Detect which cell encompasses the target text, then output its (x, y) center coordinate. 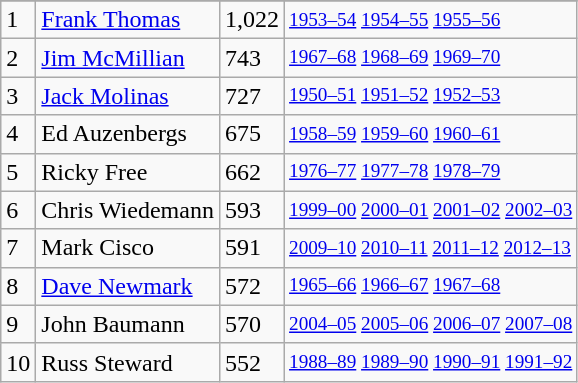
Jim McMillian (128, 58)
8 (18, 286)
572 (252, 286)
1953–54 1954–55 1955–56 (431, 20)
1958–59 1959–60 1960–61 (431, 134)
5 (18, 172)
1965–66 1966–67 1967–68 (431, 286)
1967–68 1968–69 1969–70 (431, 58)
Jack Molinas (128, 96)
675 (252, 134)
6 (18, 210)
1,022 (252, 20)
Chris Wiedemann (128, 210)
Mark Cisco (128, 248)
Frank Thomas (128, 20)
1988–89 1989–90 1990–91 1991–92 (431, 362)
9 (18, 324)
662 (252, 172)
2009–10 2010–11 2011–12 2012–13 (431, 248)
7 (18, 248)
Ed Auzenbergs (128, 134)
3 (18, 96)
Russ Steward (128, 362)
4 (18, 134)
593 (252, 210)
1976–77 1977–78 1978–79 (431, 172)
2004–05 2005–06 2006–07 2007–08 (431, 324)
591 (252, 248)
2 (18, 58)
Ricky Free (128, 172)
John Baumann (128, 324)
552 (252, 362)
1950–51 1951–52 1952–53 (431, 96)
Dave Newmark (128, 286)
743 (252, 58)
10 (18, 362)
570 (252, 324)
727 (252, 96)
1 (18, 20)
1999–00 2000–01 2001–02 2002–03 (431, 210)
